For the text-containing cell, return its midpoint in [x, y] coordinate format. 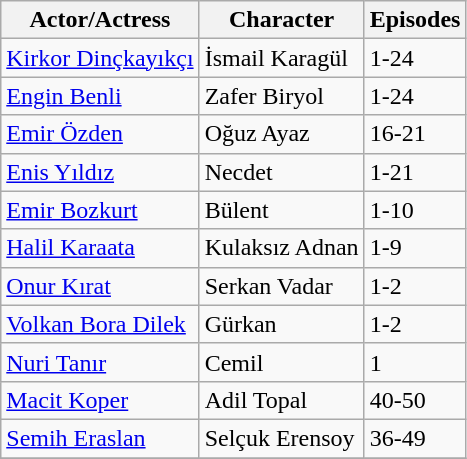
Semih Eraslan [100, 438]
Cemil [282, 362]
40-50 [415, 400]
Serkan Vadar [282, 286]
Gürkan [282, 324]
1-21 [415, 172]
1-10 [415, 210]
Bülent [282, 210]
Emir Özden [100, 134]
Kirkor Dinçkayıkçı [100, 58]
Macit Koper [100, 400]
Oğuz Ayaz [282, 134]
36-49 [415, 438]
Engin Benli [100, 96]
Enis Yıldız [100, 172]
Onur Kırat [100, 286]
1 [415, 362]
Kulaksız Adnan [282, 248]
16-21 [415, 134]
Nuri Tanır [100, 362]
Necdet [282, 172]
Character [282, 20]
Episodes [415, 20]
Volkan Bora Dilek [100, 324]
Adil Topal [282, 400]
Emir Bozkurt [100, 210]
Halil Karaata [100, 248]
1-9 [415, 248]
Zafer Biryol [282, 96]
Actor/Actress [100, 20]
Selçuk Erensoy [282, 438]
İsmail Karagül [282, 58]
